Extract the (X, Y) coordinate from the center of the cell holding the provided text.  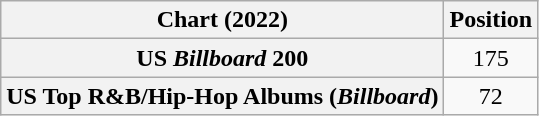
US Billboard 200 (222, 58)
72 (491, 96)
175 (491, 58)
Position (491, 20)
Chart (2022) (222, 20)
US Top R&B/Hip-Hop Albums (Billboard) (222, 96)
